Return (x, y) of the center of cell containing provided text 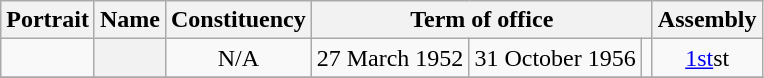
Constituency (238, 20)
Name (130, 20)
27 March 1952 (390, 58)
Term of office (482, 20)
Portrait (48, 20)
1stst (707, 58)
N/A (238, 58)
Assembly (707, 20)
31 October 1956 (555, 58)
